Extract the [x, y] coordinate from the center of the cell holding the provided text.  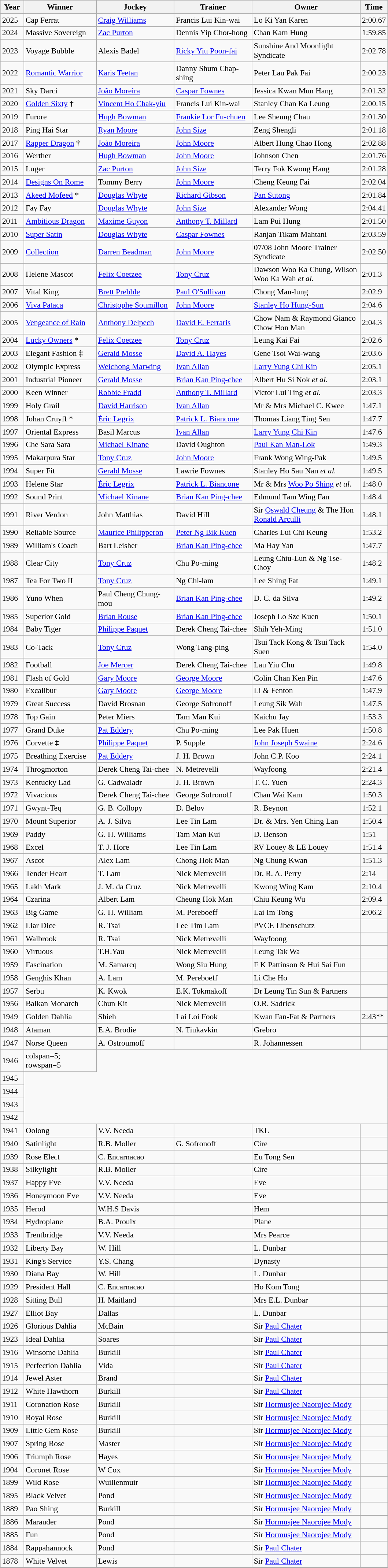
1956 [12, 1004]
Charles Lui Chi Keung [306, 533]
Robbie Fradd [135, 393]
A. Ostroumoff [135, 1043]
1998 [12, 419]
Kaichu Jay [306, 717]
T. J. Hore [135, 848]
Viva Pataca [60, 305]
2:14 [374, 874]
Co-Tack [60, 647]
E.K. Tokmakoff [213, 991]
Jessica Kwan Mun Hang [306, 91]
Sir Oswald Cheung & The Hon Ronald Arculli [306, 515]
Ng Chung Kwan [306, 861]
Weichong Marwing [135, 367]
Li & Fenton [306, 691]
2:43** [374, 1017]
Breathing Exercise [60, 756]
Fay Fay [60, 208]
1:47.9 [374, 691]
1:48.1 [374, 515]
1910 [12, 1418]
1:48.2 [374, 563]
Golden Sixty † [60, 104]
Lee Tim Lam [213, 926]
Terry Fok Kwong Hang [306, 169]
Silkylight [60, 1170]
2:04.6 [374, 305]
Paul Kan Man-Lok [306, 445]
1944 [12, 1092]
1964 [12, 900]
2:01.76 [374, 156]
Lewis [135, 1561]
2006 [12, 305]
A. J. Silva [135, 822]
Vital King [60, 292]
1:50.3 [374, 795]
Wong Siu Hung [213, 965]
Coronet Rose [60, 1470]
Lee Pak Huen [306, 730]
1:49.1 [374, 581]
Fascination [60, 965]
Liberty Bay [60, 1248]
Chun Kit [135, 1004]
Balkan Monarch [60, 1004]
T.H.Yau [135, 952]
2007 [12, 292]
Perfection Dahlia [60, 1366]
1962 [12, 926]
Luger [60, 169]
1982 [12, 665]
Rappahannock [60, 1548]
Mr & Mrs Michael C. Kwee [306, 406]
2003 [12, 354]
Edmund Tam Wing Fan [306, 497]
William's Coach [60, 545]
T. C. Yuen [306, 782]
Serbu [60, 991]
Chan Wai Kam [306, 795]
Kentucky Lad [60, 782]
2:05.1 [374, 367]
2023 [12, 51]
2:04.3 [374, 323]
David Brosnan [135, 704]
1942 [12, 1118]
David E. Ferraris [213, 323]
2018 [12, 130]
Lucky Owners * [60, 340]
2009 [12, 252]
G. H. William [135, 913]
Chong Man-lung [306, 292]
1948 [12, 1030]
Dawson Woo Ka Chung, Wilson Woo Ka Wah et al. [306, 275]
2:02.88 [374, 143]
Ping Hai Star [60, 130]
Dr Leung Tin Sun & Partners [306, 991]
2:01.50 [374, 221]
K. Kwok [135, 991]
Paul O'Sullivan [213, 292]
Ideal Dahlia [60, 1340]
1966 [12, 874]
1933 [12, 1235]
1878 [12, 1561]
Brian Rouse [135, 617]
Maurice Philipperon [135, 533]
Peter Lau Pak Fai [306, 73]
Lam Pui Hung [306, 221]
John C.P. Koo [306, 756]
1928 [12, 1300]
1:49.3 [374, 445]
1941 [12, 1131]
Anthony Delpech [135, 323]
Stanley Chan Ka Leung [306, 104]
1:48.4 [374, 497]
1907 [12, 1444]
1:52.1 [374, 808]
2:02.04 [374, 182]
Tender Heart [60, 874]
Happy Eve [60, 1183]
2005 [12, 323]
1973 [12, 782]
1904 [12, 1470]
John Joseph Swaine [306, 743]
Jewel Aster [60, 1378]
Fun [60, 1535]
Herod [60, 1209]
Furore [60, 117]
2:21.4 [374, 769]
Pan Sutong [306, 195]
1:51.3 [374, 861]
1971 [12, 808]
Vincent Ho Chak-yiu [135, 104]
Mrs E.L. Dunbar [306, 1300]
Keen Winner [60, 393]
Reliable Source [60, 533]
2016 [12, 156]
Excalibur [60, 691]
1957 [12, 991]
2:04.41 [374, 208]
1906 [12, 1457]
1914 [12, 1378]
2012 [12, 208]
David Oughton [213, 445]
Leung Chiu-Lun & Ng Tse-Choy [306, 563]
1884 [12, 1548]
Cap Ferrat [60, 20]
Walbrook [60, 939]
Royal Rose [60, 1418]
River Verdon [60, 515]
Massive Sovereign [60, 33]
Dallas [135, 1313]
1889 [12, 1509]
Chow Nam & Raymond Gianco Chow Hon Man [306, 323]
Great Success [60, 704]
Stanley Ho Sau Nan et al. [306, 471]
Elliot Bay [60, 1313]
F K Pattinson & Hui Sai Fun [306, 965]
Ricky Yiu Poon-fai [213, 51]
Dr. R. A. Perry [306, 874]
President Hall [60, 1287]
Eu Tong Sen [306, 1157]
07/08 John Moore Trainer Syndicate [306, 252]
1937 [12, 1183]
2:00.23 [374, 73]
2:01.30 [374, 117]
Corvette ‡ [60, 743]
G. H. Williams [135, 834]
1981 [12, 678]
Bart Leisher [135, 545]
Dr. & Mrs. Yen Ching Lan [306, 822]
1972 [12, 795]
2015 [12, 169]
1931 [12, 1261]
Albert Lam [135, 900]
Chong Hok Man [213, 861]
Peter Ng Bik Kuen [213, 533]
Li Che Ho [306, 978]
Mrs Pearce [306, 1235]
1923 [12, 1340]
1936 [12, 1196]
1912 [12, 1392]
2014 [12, 182]
Zeng Shengli [306, 130]
2010 [12, 234]
Time [374, 7]
1943 [12, 1105]
Top Gain [60, 717]
1996 [12, 445]
W.H.S Davis [135, 1209]
2:02.9 [374, 292]
Albert Hung Chao Hong [306, 143]
Ambitious Dragon [60, 221]
1929 [12, 1287]
W Cox [135, 1470]
Trainer [213, 7]
2008 [12, 275]
Ryan Moore [135, 130]
1986 [12, 599]
Liar Dice [60, 926]
David A. Hayes [213, 354]
1939 [12, 1157]
Ataman [60, 1030]
H. Maitland [135, 1300]
2019 [12, 117]
Ho Kom Tong [306, 1287]
T. Lam [135, 874]
2021 [12, 91]
Soares [135, 1340]
Norse Queen [60, 1043]
TKL [306, 1131]
David Hill [213, 515]
1911 [12, 1405]
Lai Loi Fook [213, 1017]
Alexander Wong [306, 208]
N. Tiukavkin [213, 1030]
1970 [12, 822]
Romantic Warrior [60, 73]
2020 [12, 104]
Rapper Dragon † [60, 143]
1977 [12, 730]
Triumph Rose [60, 1457]
Oriental Express [60, 432]
Yuno When [60, 599]
1976 [12, 743]
1983 [12, 647]
2:10.4 [374, 887]
Master [135, 1444]
1995 [12, 458]
Ng Chi-lam [213, 581]
Wong Tang-ping [213, 647]
1940 [12, 1144]
M. Samarcq [135, 965]
J. M. da Cruz [135, 887]
Colin Chan Ken Pin [306, 678]
Excel [60, 848]
Chiu Keung Wu [306, 900]
Frankie Lor Fu-chuen [213, 117]
1968 [12, 848]
Marauder [60, 1522]
1974 [12, 769]
2001 [12, 380]
PVCE Libenschutz [306, 926]
2000 [12, 393]
Superior Gold [60, 617]
Clear City [60, 563]
1975 [12, 756]
Tommy Berry [135, 182]
2025 [12, 20]
1:51.0 [374, 629]
Cheung Hok Man [213, 900]
Super Satin [60, 234]
2004 [12, 340]
Sound Print [60, 497]
Tsui Tack Kong & Tsui Tack Suen [306, 647]
1947 [12, 1043]
Football [60, 665]
2022 [12, 73]
Ascot [60, 861]
Brett Prebble [135, 292]
Maxime Guyon [135, 221]
1:51.4 [374, 848]
Paul Cheng Chung-mou [135, 599]
Richard Gibson [213, 195]
G. Sofronoff [213, 1144]
Lo Ki Yan Karen [306, 20]
D. Benson [306, 834]
Satinlight [60, 1144]
1:53.3 [374, 717]
Elegant Fashion ‡ [60, 354]
B.A. Proulx [135, 1222]
1959 [12, 965]
Che Sara Sara [60, 445]
Y.S. Chang [135, 1261]
Collection [60, 252]
Plane [306, 1222]
Baby Tiger [60, 629]
2:01.84 [374, 195]
Vengeance of Rain [60, 323]
Shieh [135, 1017]
1960 [12, 952]
1967 [12, 861]
McBain [135, 1326]
Throgmorton [60, 769]
Darren Beadman [135, 252]
1930 [12, 1274]
1886 [12, 1522]
D. Belov [213, 808]
1984 [12, 629]
Sky Darci [60, 91]
1:50.1 [374, 617]
O.R. Sadrick [306, 1004]
Golden Dahlia [60, 1017]
Kwan Fan-Fat & Partners [306, 1017]
1997 [12, 432]
Christophe Soumillon [135, 305]
2:02.50 [374, 252]
Craig Williams [135, 20]
1958 [12, 978]
P. Supple [213, 743]
1945 [12, 1079]
Winsome Dahlia [60, 1352]
Mount Superior [60, 822]
1978 [12, 717]
R. Beynon [306, 808]
1988 [12, 563]
Brand [135, 1378]
Genghis Khan [60, 978]
1991 [12, 515]
2:24.6 [374, 743]
2017 [12, 143]
Black Velvet [60, 1496]
1915 [12, 1366]
Albert Hu Si Nok et al. [306, 380]
Paddy [60, 834]
Mr & Mrs Woo Po Shing et al. [306, 484]
1965 [12, 887]
Flash of Gold [60, 678]
Makarpura Star [60, 458]
Leung Tak Wa [306, 952]
G. Cadwaladr [135, 782]
N. Metrevelli [213, 769]
1:50.8 [374, 730]
1961 [12, 939]
Super Fit [60, 471]
1980 [12, 691]
2:09.4 [374, 900]
Industrial Pioneer [60, 380]
1:48.0 [374, 484]
1:59.85 [374, 33]
Ma Hay Yan [306, 545]
1993 [12, 484]
Johnson Chen [306, 156]
Helene Star [60, 484]
Helene Mascot [60, 275]
King's Service [60, 1261]
colspan=5; rowspan=5 [60, 1061]
White Velvet [60, 1561]
Werther [60, 156]
Oolong [60, 1131]
Spring Rose [60, 1444]
Leung Sik Wah [306, 704]
1:51 [374, 834]
Little Gem Rose [60, 1431]
Designs On Rome [60, 182]
Chan Kam Hung [306, 33]
1899 [12, 1483]
Johan Cruyff * [60, 419]
Wuillenmuir [135, 1483]
Akeed Mofeed * [60, 195]
Grebro [306, 1030]
Lawrie Fownes [213, 471]
Coronation Rose [60, 1405]
Dynasty [306, 1261]
Cheng Keung Fai [306, 182]
1:54.0 [374, 647]
Shih Yeh-Ming [306, 629]
Big Game [60, 913]
1935 [12, 1209]
Tea For Two II [60, 581]
2:06.2 [374, 913]
2:01.18 [374, 130]
Joe Mercer [135, 665]
Winner [60, 7]
2:01.32 [374, 91]
1985 [12, 617]
1994 [12, 471]
Grand Duke [60, 730]
Rose Elect [60, 1157]
Diana Bay [60, 1274]
Lee Sheung Chau [306, 117]
2:03.59 [374, 234]
2:03.6 [374, 354]
Lai Im Tong [306, 913]
Gene Tsoi Wai-wang [306, 354]
1979 [12, 704]
Pao Shing [60, 1509]
Dennis Yip Chor-hong [213, 33]
Vida [135, 1366]
White Hawthorn [60, 1392]
1932 [12, 1248]
D. C. da Silva [306, 599]
David Harrison [135, 406]
2011 [12, 221]
Danny Shum Chap-shing [213, 73]
1:47.5 [374, 704]
2:02.78 [374, 51]
Ranjan Tikam Mahtani [306, 234]
Alexis Badel [135, 51]
1895 [12, 1496]
RV Louey & LE Louey [306, 848]
Hydroplane [60, 1222]
2:00.67 [374, 20]
Virtuous [60, 952]
1946 [12, 1061]
2:02.6 [374, 340]
Olympic Express [60, 367]
Year [12, 7]
2:01.3 [374, 275]
Peter Miers [135, 717]
Lee Shing Fat [306, 581]
R. Johannessen [306, 1043]
2:24.3 [374, 782]
Wild Rose [60, 1483]
Frank Wong Wing-Pak [306, 458]
Thomas Liang Ting Sen [306, 419]
1938 [12, 1170]
2:01.28 [374, 169]
Sitting Bull [60, 1300]
1963 [12, 913]
Leung Kai Fai [306, 340]
1992 [12, 497]
G. B. Collopy [135, 808]
2002 [12, 367]
1927 [12, 1313]
Owner [306, 7]
1:50.4 [374, 822]
1999 [12, 406]
1969 [12, 834]
Gwynt-Teq [60, 808]
1:47.1 [374, 406]
1934 [12, 1222]
1949 [12, 1017]
E.A. Brodie [135, 1030]
Joseph Lo Sze Kuen [306, 617]
2:03.1 [374, 380]
1990 [12, 533]
Hem [306, 1209]
Jockey [135, 7]
Sunshine And Moonlight Syndicate [306, 51]
Lau Yiu Chu [306, 665]
John Matthias [135, 515]
1:49.8 [374, 665]
2:24.1 [374, 756]
Glorious Dahlia [60, 1326]
1989 [12, 545]
Voyage Bubble [60, 51]
Stanley Ho Hung-Sun [306, 305]
2024 [12, 33]
Victor Lui Ting et al. [306, 393]
1926 [12, 1326]
Lakh Mark [60, 887]
Karis Teetan [135, 73]
1987 [12, 581]
Basil Marcus [135, 432]
1:49.2 [374, 599]
2013 [12, 195]
1:53.2 [374, 533]
1916 [12, 1352]
Czarina [60, 900]
2:03.3 [374, 393]
Kwong Wing Kam [306, 887]
Holy Grail [60, 406]
1885 [12, 1535]
1909 [12, 1431]
2:00.15 [374, 104]
A. Lam [135, 978]
Trentbridge [60, 1235]
Alex Lam [135, 861]
Hayes [135, 1457]
Vivacious [60, 795]
Honeymoon Eve [60, 1196]
